Return the (x, y) coordinate for the center point of the cell that contains the specified text.  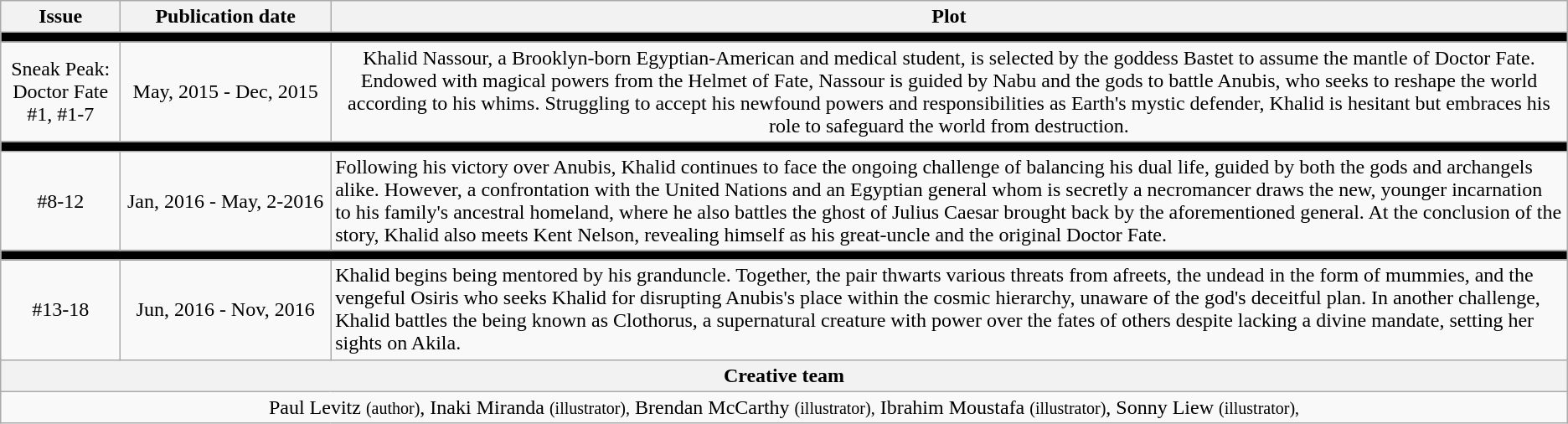
#8-12 (60, 201)
Paul Levitz (author), Inaki Miranda (illustrator), Brendan McCarthy (illustrator), Ibrahim Moustafa (illustrator), Sonny Liew (illustrator), (784, 407)
#13-18 (60, 310)
Jun, 2016 - Nov, 2016 (226, 310)
Issue (60, 17)
Plot (950, 17)
Sneak Peak: Doctor Fate #1, #1-7 (60, 92)
Jan, 2016 - May, 2-2016 (226, 201)
Creative team (784, 375)
Publication date (226, 17)
May, 2015 - Dec, 2015 (226, 92)
